Capture the cell that displays the provided text and extract its [X, Y] central coordinate. 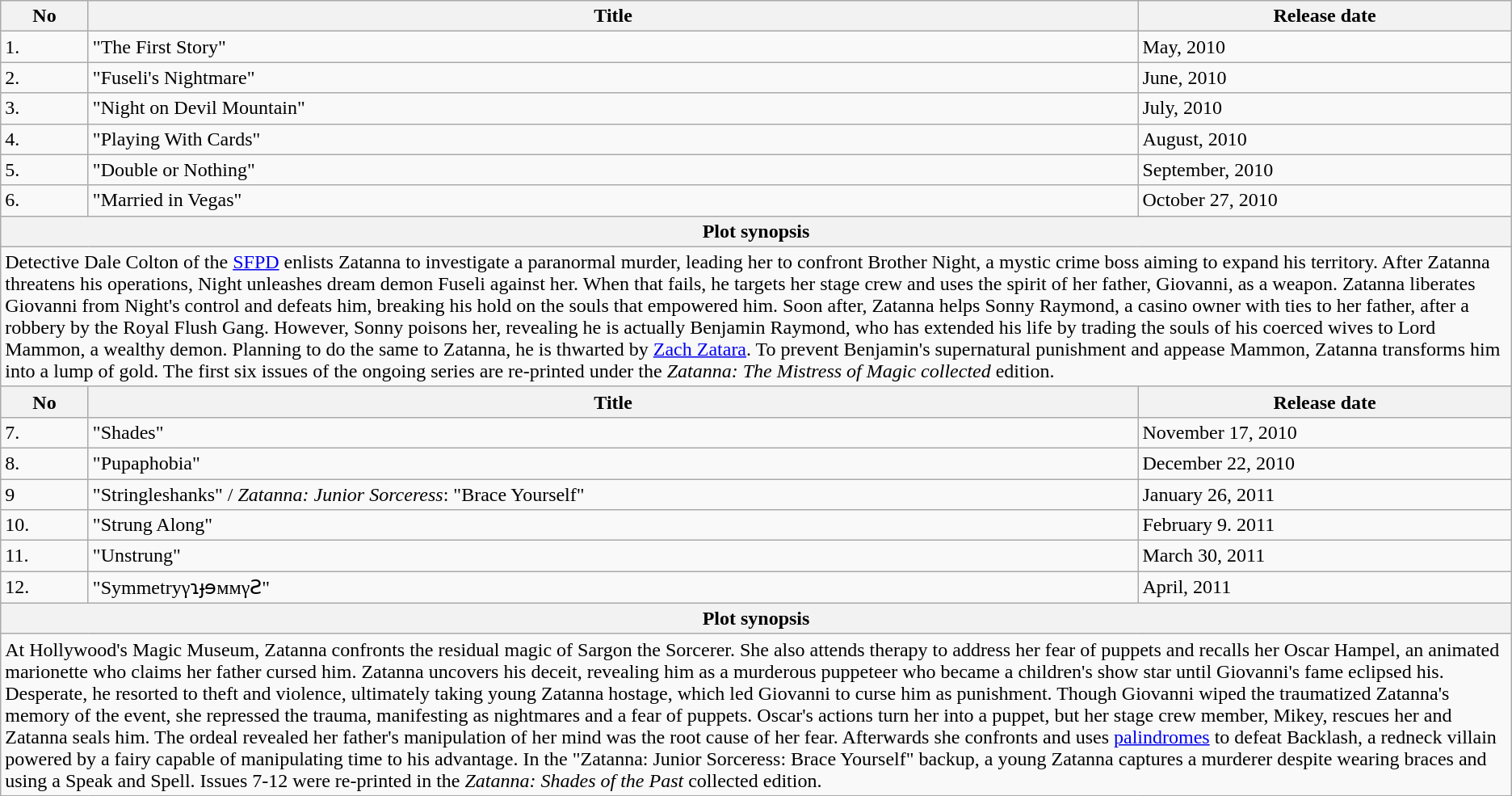
"Married in Vegas" [613, 200]
1. [45, 47]
"SymmetryγɿɟɘммγƧ" [613, 588]
7. [45, 432]
July, 2010 [1325, 108]
February 9. 2011 [1325, 525]
"Fuseli's Nightmare" [613, 78]
June, 2010 [1325, 78]
August, 2010 [1325, 139]
"Playing With Cards" [613, 139]
"Unstrung" [613, 556]
November 17, 2010 [1325, 432]
2. [45, 78]
"Pupaphobia" [613, 463]
"Double or Nothing" [613, 170]
"Stringleshanks" / Zatanna: Junior Sorceress: "Brace Yourself" [613, 494]
3. [45, 108]
September, 2010 [1325, 170]
11. [45, 556]
October 27, 2010 [1325, 200]
"Strung Along" [613, 525]
May, 2010 [1325, 47]
December 22, 2010 [1325, 463]
10. [45, 525]
"Night on Devil Mountain" [613, 108]
"The First Story" [613, 47]
March 30, 2011 [1325, 556]
"Shades" [613, 432]
5. [45, 170]
6. [45, 200]
12. [45, 588]
April, 2011 [1325, 588]
9 [45, 494]
January 26, 2011 [1325, 494]
4. [45, 139]
8. [45, 463]
